Determine the (X, Y) coordinate at the center of the cell enclosing the given text.  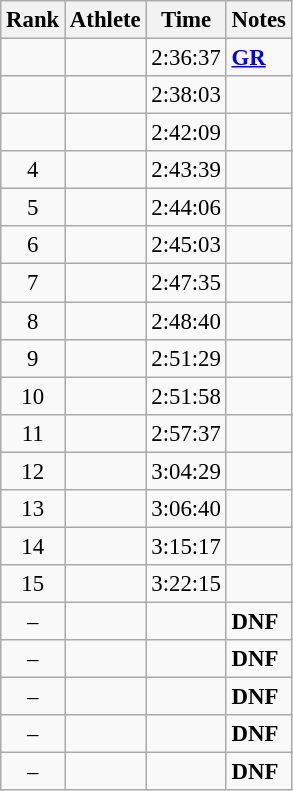
13 (33, 509)
Notes (258, 20)
2:38:03 (186, 95)
10 (33, 396)
2:57:37 (186, 433)
2:45:03 (186, 245)
2:51:29 (186, 358)
2:43:39 (186, 170)
Rank (33, 20)
3:04:29 (186, 471)
7 (33, 283)
5 (33, 208)
3:15:17 (186, 546)
2:47:35 (186, 283)
11 (33, 433)
GR (258, 58)
8 (33, 321)
2:44:06 (186, 208)
2:36:37 (186, 58)
9 (33, 358)
2:42:09 (186, 133)
6 (33, 245)
2:51:58 (186, 396)
14 (33, 546)
3:06:40 (186, 509)
Time (186, 20)
2:48:40 (186, 321)
3:22:15 (186, 584)
4 (33, 170)
12 (33, 471)
15 (33, 584)
Athlete (106, 20)
